Find where the given text appears and provide that cell's center as [X, Y] coordinate. 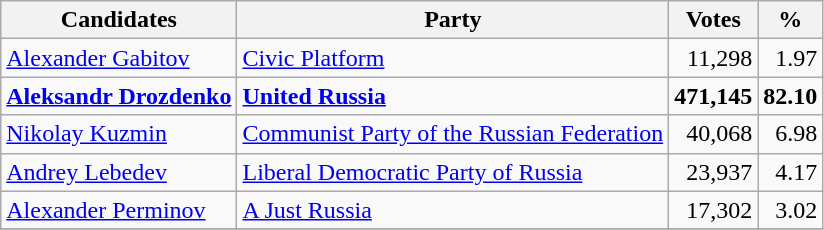
471,145 [714, 96]
82.10 [790, 96]
Alexander Gabitov [119, 58]
Liberal Democratic Party of Russia [453, 172]
Party [453, 20]
6.98 [790, 134]
Civic Platform [453, 58]
11,298 [714, 58]
A Just Russia [453, 210]
17,302 [714, 210]
3.02 [790, 210]
United Russia [453, 96]
Communist Party of the Russian Federation [453, 134]
23,937 [714, 172]
1.97 [790, 58]
Candidates [119, 20]
Aleksandr Drozdenko [119, 96]
Votes [714, 20]
4.17 [790, 172]
40,068 [714, 134]
Alexander Perminov [119, 210]
Andrey Lebedev [119, 172]
% [790, 20]
Nikolay Kuzmin [119, 134]
